Identify which cell holds the provided text, then report its [x, y] central coordinate. 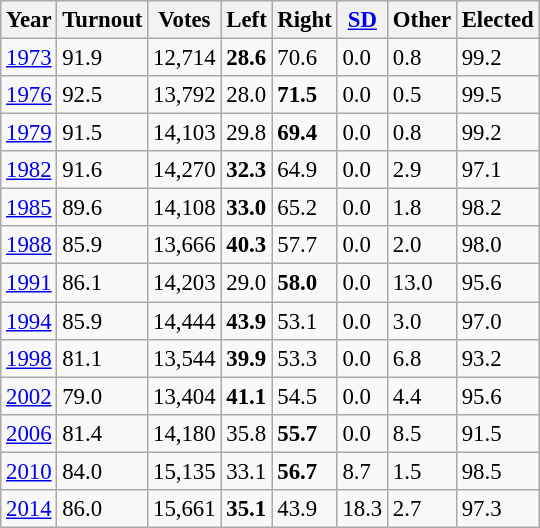
1976 [29, 95]
35.1 [246, 509]
28.6 [246, 58]
53.3 [304, 358]
8.7 [362, 471]
32.3 [246, 170]
1982 [29, 170]
Other [422, 20]
Left [246, 20]
57.7 [304, 245]
98.0 [498, 245]
91.9 [102, 58]
2.0 [422, 245]
14,108 [184, 208]
18.3 [362, 509]
86.0 [102, 509]
93.2 [498, 358]
1988 [29, 245]
14,103 [184, 133]
1.8 [422, 208]
1973 [29, 58]
13,666 [184, 245]
1979 [29, 133]
15,135 [184, 471]
40.3 [246, 245]
2014 [29, 509]
28.0 [246, 95]
14,203 [184, 283]
98.5 [498, 471]
Right [304, 20]
53.1 [304, 321]
65.2 [304, 208]
14,444 [184, 321]
41.1 [246, 396]
6.8 [422, 358]
92.5 [102, 95]
2002 [29, 396]
81.1 [102, 358]
Turnout [102, 20]
4.4 [422, 396]
0.5 [422, 95]
29.0 [246, 283]
14,180 [184, 433]
1991 [29, 283]
99.5 [498, 95]
2.9 [422, 170]
91.6 [102, 170]
35.8 [246, 433]
Elected [498, 20]
Year [29, 20]
13,792 [184, 95]
3.0 [422, 321]
13.0 [422, 283]
14,270 [184, 170]
39.9 [246, 358]
2006 [29, 433]
89.6 [102, 208]
86.1 [102, 283]
Votes [184, 20]
13,404 [184, 396]
1998 [29, 358]
13,544 [184, 358]
33.1 [246, 471]
29.8 [246, 133]
69.4 [304, 133]
84.0 [102, 471]
1985 [29, 208]
97.0 [498, 321]
SD [362, 20]
55.7 [304, 433]
2.7 [422, 509]
58.0 [304, 283]
79.0 [102, 396]
71.5 [304, 95]
8.5 [422, 433]
15,661 [184, 509]
1994 [29, 321]
33.0 [246, 208]
54.5 [304, 396]
97.3 [498, 509]
2010 [29, 471]
70.6 [304, 58]
97.1 [498, 170]
98.2 [498, 208]
12,714 [184, 58]
81.4 [102, 433]
1.5 [422, 471]
64.9 [304, 170]
56.7 [304, 471]
